Capture the cell that displays the provided text and extract its [X, Y] central coordinate. 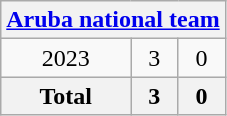
2023 [66, 58]
Total [66, 96]
Aruba national team [113, 20]
